Capture the cell that displays the provided text and extract its [x, y] central coordinate. 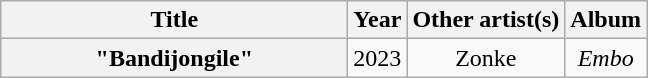
Other artist(s) [486, 20]
Embo [606, 58]
Year [378, 20]
Album [606, 20]
2023 [378, 58]
Zonke [486, 58]
Title [174, 20]
"Bandijongile" [174, 58]
